Extract the (X, Y) coordinate from the center of the cell holding the provided text.  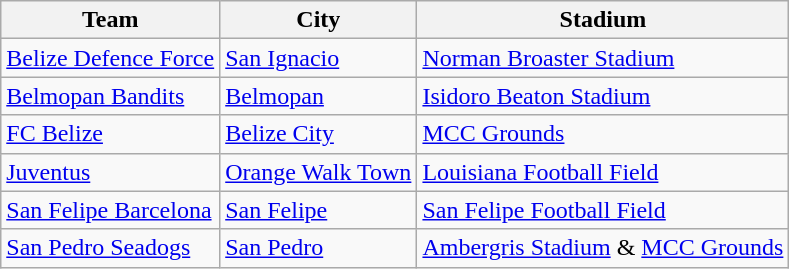
San Felipe Barcelona (110, 210)
Isidoro Beaton Stadium (603, 96)
San Felipe Football Field (603, 210)
Belmopan (318, 96)
Orange Walk Town (318, 172)
San Felipe (318, 210)
Louisiana Football Field (603, 172)
San Ignacio (318, 58)
Belmopan Bandits (110, 96)
FC Belize (110, 134)
Stadium (603, 20)
Ambergris Stadium & MCC Grounds (603, 248)
City (318, 20)
Team (110, 20)
MCC Grounds (603, 134)
Belize City (318, 134)
Juventus (110, 172)
San Pedro Seadogs (110, 248)
Belize Defence Force (110, 58)
Norman Broaster Stadium (603, 58)
San Pedro (318, 248)
